From the cell containing the given text, extract its center point as (x, y) coordinate. 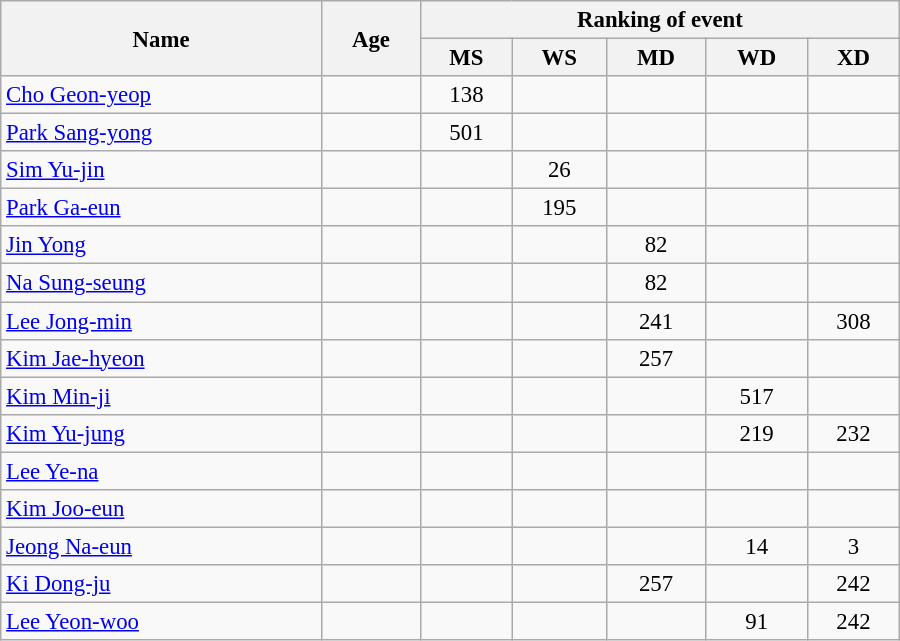
Lee Jong-min (162, 321)
Ki Dong-ju (162, 584)
241 (656, 321)
91 (757, 621)
MS (467, 58)
Kim Jae-hyeon (162, 358)
Cho Geon-yeop (162, 95)
WD (757, 58)
Kim Joo-eun (162, 509)
3 (854, 546)
Jin Yong (162, 245)
Lee Ye-na (162, 471)
308 (854, 321)
WS (559, 58)
MD (656, 58)
Ranking of event (660, 20)
Jeong Na-eun (162, 546)
Park Sang-yong (162, 133)
Sim Yu-jin (162, 170)
Name (162, 38)
219 (757, 433)
XD (854, 58)
232 (854, 433)
Kim Min-ji (162, 396)
Na Sung-seung (162, 283)
26 (559, 170)
Lee Yeon-woo (162, 621)
14 (757, 546)
138 (467, 95)
Age (370, 38)
517 (757, 396)
Kim Yu-jung (162, 433)
195 (559, 208)
Park Ga-eun (162, 208)
501 (467, 133)
